Locate the cell with the specified text and output its (X, Y) center coordinate. 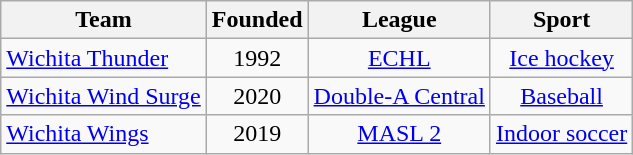
Ice hockey (561, 58)
1992 (257, 58)
MASL 2 (399, 134)
Double-A Central (399, 96)
2019 (257, 134)
Wichita Thunder (104, 58)
Wichita Wind Surge (104, 96)
Founded (257, 20)
Baseball (561, 96)
Sport (561, 20)
2020 (257, 96)
Team (104, 20)
ECHL (399, 58)
Indoor soccer (561, 134)
League (399, 20)
Wichita Wings (104, 134)
